Return the [X, Y] coordinate for the center point of the cell that contains the specified text.  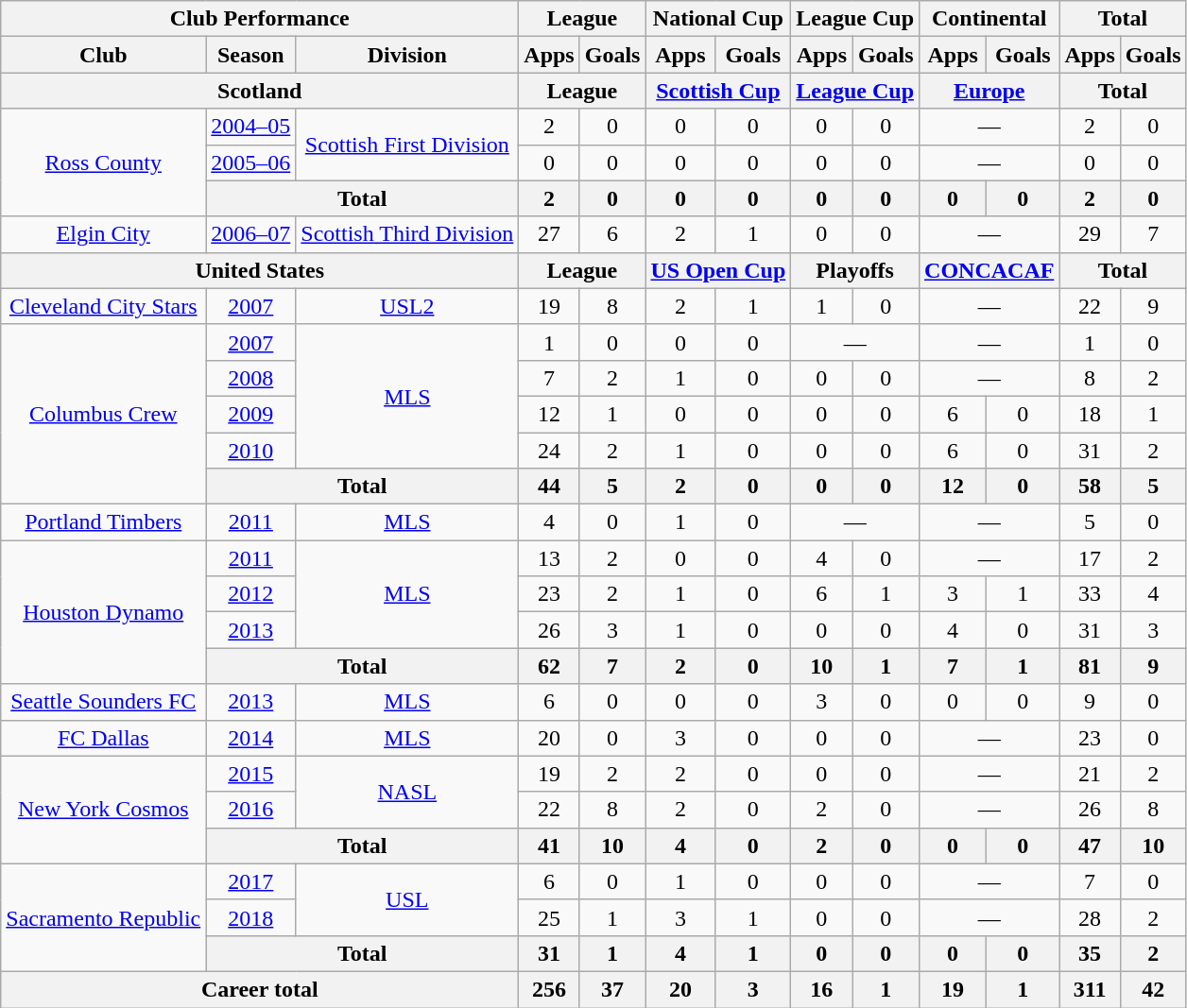
Scottish Third Division [407, 234]
33 [1090, 594]
2006–07 [251, 234]
Division [407, 55]
62 [549, 666]
Seattle Sounders FC [104, 702]
Sacramento Republic [104, 917]
35 [1090, 953]
Portland Timbers [104, 522]
NASL [407, 792]
Houston Dynamo [104, 612]
16 [822, 989]
USL2 [407, 306]
2009 [251, 414]
National Cup [718, 19]
256 [549, 989]
41 [549, 846]
Columbus Crew [104, 414]
Club Performance [260, 19]
2010 [251, 451]
29 [1090, 234]
Cleveland City Stars [104, 306]
81 [1090, 666]
25 [549, 917]
Scotland [260, 91]
US Open Cup [718, 270]
44 [549, 487]
Season [251, 55]
2014 [251, 738]
Europe [989, 91]
18 [1090, 414]
21 [1090, 774]
Elgin City [104, 234]
2016 [251, 810]
New York Cosmos [104, 810]
24 [549, 451]
2005–06 [251, 162]
42 [1153, 989]
47 [1090, 846]
Playoffs [855, 270]
Career total [260, 989]
2012 [251, 594]
Scottish Cup [718, 91]
Scottish First Division [407, 145]
37 [612, 989]
Club [104, 55]
13 [549, 558]
17 [1090, 558]
58 [1090, 487]
United States [260, 270]
USL [407, 899]
2008 [251, 378]
2018 [251, 917]
CONCACAF [989, 270]
27 [549, 234]
FC Dallas [104, 738]
2015 [251, 774]
311 [1090, 989]
2004–05 [251, 127]
2017 [251, 881]
Ross County [104, 162]
Continental [989, 19]
28 [1090, 917]
